Search for the cell housing the specified text and yield its (x, y) center coordinate. 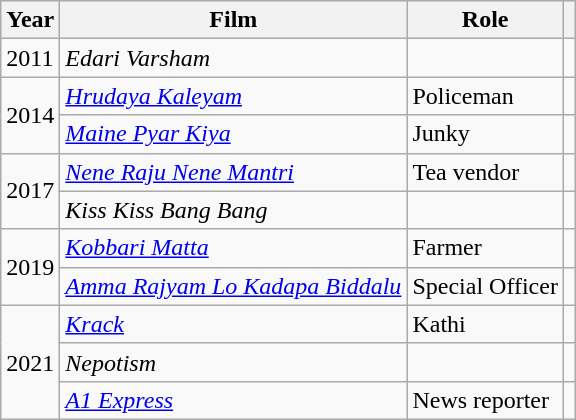
Film (234, 20)
Maine Pyar Kiya (234, 134)
Year (30, 20)
Special Officer (486, 286)
Krack (234, 324)
Role (486, 20)
Kathi (486, 324)
Tea vendor (486, 172)
Edari Varsham (234, 58)
Kobbari Matta (234, 248)
2017 (30, 191)
2019 (30, 267)
Nene Raju Nene Mantri (234, 172)
Hrudaya Kaleyam (234, 96)
Kiss Kiss Bang Bang (234, 210)
Farmer (486, 248)
Policeman (486, 96)
2014 (30, 115)
2011 (30, 58)
Amma Rajyam Lo Kadapa Biddalu (234, 286)
News reporter (486, 400)
Nepotism (234, 362)
2021 (30, 362)
Junky (486, 134)
A1 Express (234, 400)
